Find where the given text appears and provide that cell's center as (X, Y) coordinate. 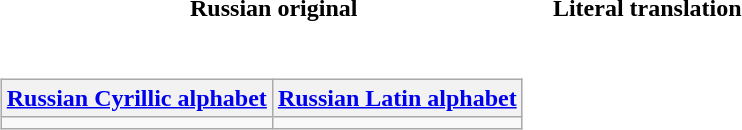
Russian Cyrillic alphabet (136, 98)
Russian Latin alphabet (397, 98)
